Return (x, y) of the center of cell containing provided text 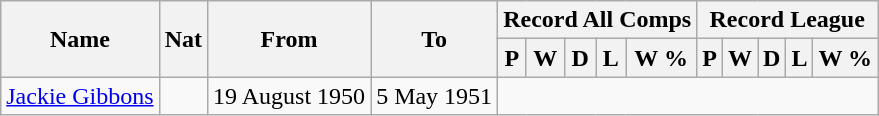
Record League (788, 20)
Nat (183, 39)
From (290, 39)
19 August 1950 (290, 96)
Record All Comps (598, 20)
Name (80, 39)
Jackie Gibbons (80, 96)
To (434, 39)
5 May 1951 (434, 96)
